Search for the cell housing the specified text and yield its (X, Y) center coordinate. 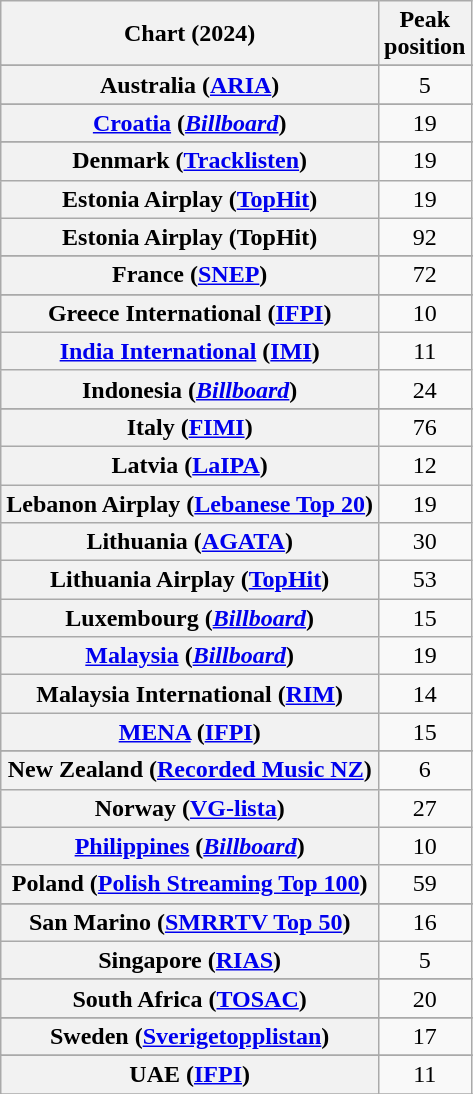
Greece International (IFPI) (190, 313)
Lithuania (AGATA) (190, 542)
Italy (FIMI) (190, 427)
17 (425, 1036)
Chart (2024) (190, 34)
Malaysia International (RIM) (190, 694)
UAE (IFPI) (190, 1074)
Poland (Polish Streaming Top 100) (190, 884)
Sweden (Sverigetopplistan) (190, 1036)
76 (425, 427)
20 (425, 998)
Norway (VG-lista) (190, 808)
Lithuania Airplay (TopHit) (190, 580)
6 (425, 770)
Peakposition (425, 34)
14 (425, 694)
MENA (IFPI) (190, 732)
27 (425, 808)
Malaysia (Billboard) (190, 656)
Denmark (Tracklisten) (190, 161)
Australia (ARIA) (190, 85)
Lebanon Airplay (Lebanese Top 20) (190, 503)
53 (425, 580)
Indonesia (Billboard) (190, 389)
Latvia (LaIPA) (190, 465)
France (SNEP) (190, 275)
Philippines (Billboard) (190, 846)
India International (IMI) (190, 351)
12 (425, 465)
New Zealand (Recorded Music NZ) (190, 770)
Croatia (Billboard) (190, 123)
72 (425, 275)
South Africa (TOSAC) (190, 998)
Luxembourg (Billboard) (190, 618)
San Marino (SMRRTV Top 50) (190, 922)
16 (425, 922)
Singapore (RIAS) (190, 960)
24 (425, 389)
30 (425, 542)
59 (425, 884)
92 (425, 237)
